Return the (x, y) coordinate for the center point of the cell that contains the specified text.  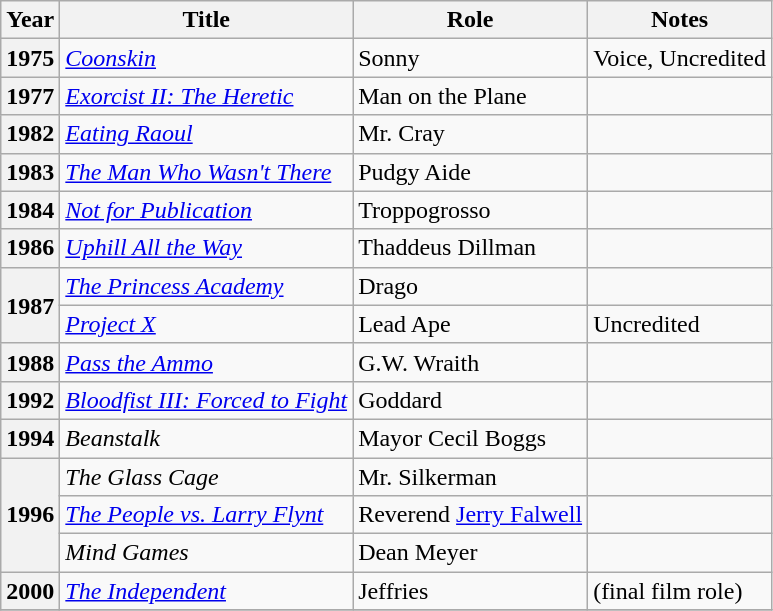
Exorcist II: The Heretic (206, 96)
Coonskin (206, 58)
Uphill All the Way (206, 248)
Sonny (470, 58)
Mind Games (206, 553)
Beanstalk (206, 438)
1987 (30, 305)
Notes (680, 20)
G.W. Wraith (470, 362)
The Independent (206, 591)
Man on the Plane (470, 96)
1983 (30, 172)
1975 (30, 58)
Title (206, 20)
Reverend Jerry Falwell (470, 515)
Year (30, 20)
1988 (30, 362)
Project X (206, 324)
2000 (30, 591)
Dean Meyer (470, 553)
The Princess Academy (206, 286)
Mayor Cecil Boggs (470, 438)
Thaddeus Dillman (470, 248)
The People vs. Larry Flynt (206, 515)
Lead Ape (470, 324)
Mr. Silkerman (470, 477)
Bloodfist III: Forced to Fight (206, 400)
1996 (30, 515)
1984 (30, 210)
Pudgy Aide (470, 172)
1982 (30, 134)
1992 (30, 400)
The Man Who Wasn't There (206, 172)
(final film role) (680, 591)
Role (470, 20)
1977 (30, 96)
Jeffries (470, 591)
1986 (30, 248)
Voice, Uncredited (680, 58)
1994 (30, 438)
Troppogrosso (470, 210)
Pass the Ammo (206, 362)
Goddard (470, 400)
Eating Raoul (206, 134)
Mr. Cray (470, 134)
Drago (470, 286)
Not for Publication (206, 210)
The Glass Cage (206, 477)
Uncredited (680, 324)
